Determine the [x, y] coordinate at the center of the cell enclosing the given text.  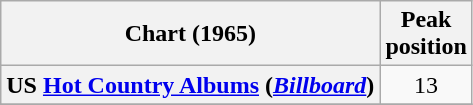
US Hot Country Albums (Billboard) [190, 85]
Peakposition [426, 34]
13 [426, 85]
Chart (1965) [190, 34]
